Pinpoint the cell where the given text exists, returning its [X, Y] midpoint coordinate. 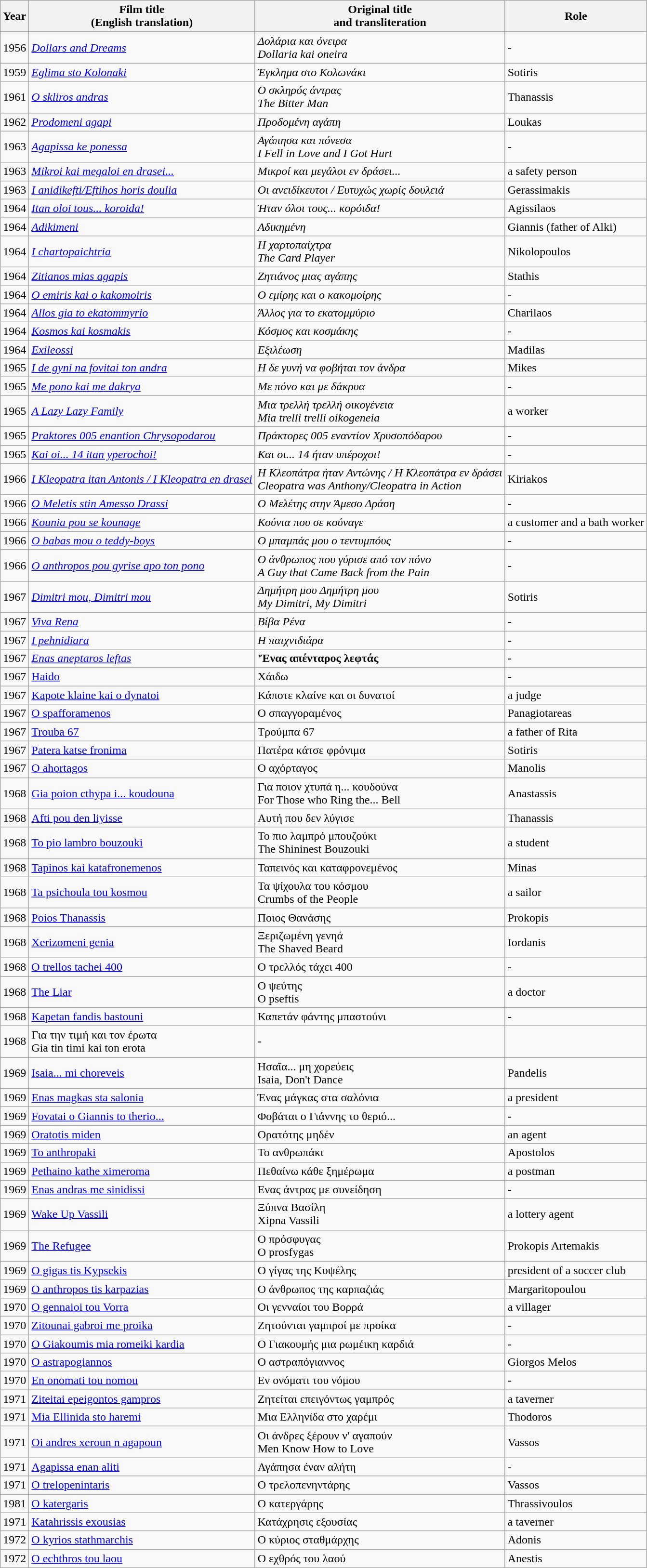
I Kleopatra itan Antonis / I Kleopatra en drasei [142, 479]
Ο κύριος σταθμάρχης [380, 1540]
Πράκτορες 005 εναντίον Χρυσοπόδαρου [380, 436]
1962 [14, 122]
Η χαρτοπαίχτραThe Card Player [380, 251]
O kyrios stathmarchis [142, 1540]
a president [576, 1098]
Agapissa enan aliti [142, 1467]
Anestis [576, 1558]
Ο τρελοπενηντάρης [380, 1485]
Film title(English translation) [142, 16]
I chartopaichtria [142, 251]
Iordanis [576, 942]
Κούνια που σε κούναγε [380, 522]
a student [576, 843]
Δολάρια και όνειραDollaria kai oneira [380, 47]
Prokopis Artemakis [576, 1246]
Agapissa ke ponessa [142, 146]
O spafforamenos [142, 713]
Exileossi [142, 350]
Μια Ελληνίδα στο χαρέμι [380, 1417]
Me pono kai me dakrya [142, 386]
a sailor [576, 892]
Original titleand transliteration [380, 16]
a worker [576, 411]
Trouba 67 [142, 732]
Εξιλέωση [380, 350]
Με πόνο και με δάκρυα [380, 386]
Φοβάται ο Γιάννης το θεριό... [380, 1116]
Ο άνθρωπος που γύρισε από τον πόνοA Guy that Came Back from the Pain [380, 566]
Year [14, 16]
To anthropaki [142, 1153]
Βίβα Ρένα [380, 621]
Viva Rena [142, 621]
Adonis [576, 1540]
an agent [576, 1134]
Gia poion cthypa i... koudouna [142, 793]
Ενας άντρας με συνείδηση [380, 1189]
a safety person [576, 171]
Praktores 005 enantion Chrysopodarou [142, 436]
O skliros andras [142, 97]
I anidikefti/Eftihos horis doulia [142, 190]
O trellos tachei 400 [142, 967]
president of a soccer club [576, 1270]
O echthros tou laou [142, 1558]
Manolis [576, 768]
O gennaioi tou Vorra [142, 1307]
Ο ψεύτηςO pseftis [380, 991]
Panagiotareas [576, 713]
Ο εμίρης και ο κακομοίρης [380, 294]
Stathis [576, 276]
Για την τιμή και τον έρωταGia tin timi kai ton erota [142, 1041]
Giorgos Melos [576, 1362]
O Giakoumis mia romeiki kardia [142, 1344]
Patera katse fronima [142, 750]
Τρούμπα 67 [380, 732]
Kosmos kai kosmakis [142, 331]
A Lazy Lazy Family [142, 411]
Charilaos [576, 313]
Katahrissis exousias [142, 1522]
Ο αχόρταγος [380, 768]
Ένας μάγκας στα σαλόνια [380, 1098]
Kai oi... 14 itan yperochoi! [142, 454]
'Ένας απένταρος λεφτάς [380, 659]
Prokopis [576, 917]
Η παιχνιδιάρα [380, 640]
Ήταν όλοι τους... κορόιδα! [380, 208]
Xerizomeni genia [142, 942]
Ο εχθρός του λαού [380, 1558]
Κάποτε κλαίνε και οι δυνατοί [380, 695]
To pio lambro bouzouki [142, 843]
Ξύπνα ΒασίληXipna Vassili [380, 1214]
Anastassis [576, 793]
Zitianos mias agapis [142, 276]
Οι γενναίοι του Βορρά [380, 1307]
Ο σκληρός άντραςThe Bitter Man [380, 97]
En onomati tou nomou [142, 1381]
O emiris kai o kakomoiris [142, 294]
Πατέρα κάτσε φρόνιμα [380, 750]
Kapote klaine kai o dynatoi [142, 695]
Ο πρόσφυγαςO prosfygas [380, 1246]
Μικροί και μεγάλοι εν δράσει... [380, 171]
I pehnidiara [142, 640]
Ο άνθρωπος της καρπαζιάς [380, 1289]
Πεθαίνω κάθε ξημέρωμα [380, 1171]
Προδομένη αγάπη [380, 122]
Οι άνδρες ξέρουν ν' αγαπούνMen Know How to Love [380, 1442]
Ταπεινός και καταφρονεμένος [380, 868]
Το πιο λαμπρό μπουζούκιThe Shininest Bouzouki [380, 843]
Ο γίγας της Κυψέλης [380, 1270]
O Meletis stin Amesso Drassi [142, 504]
Enas aneptaros leftas [142, 659]
Oi andres xeroun n agapoun [142, 1442]
Αδικημένη [380, 226]
Haido [142, 677]
Ζητείται επειγόντως γαμπρός [380, 1399]
a judge [576, 695]
Αυτή που δεν λύγισε [380, 818]
Ο Γιακουμής μια ρωμέικη καρδιά [380, 1344]
Αγάπησα και πόνεσαI Fell in Love and I Got Hurt [380, 146]
Gerassimakis [576, 190]
Apostolos [576, 1153]
O katergaris [142, 1503]
a customer and a bath worker [576, 522]
a father of Rita [576, 732]
1981 [14, 1503]
Nikolopoulos [576, 251]
Η Κλεοπάτρα ήταν Αντώνης / Η Κλεοπάτρα εν δράσειCleopatra was Anthony/Cleopatra in Action [380, 479]
1961 [14, 97]
Dimitri mou, Dimitri mou [142, 596]
1959 [14, 72]
Dollars and Dreams [142, 47]
Isaia... mi choreveis [142, 1073]
Thrassivoulos [576, 1503]
Enas magkas sta salonia [142, 1098]
I de gyni na fovitai ton andra [142, 368]
Ο τρελλός τάχει 400 [380, 967]
Pethaino kathe ximeroma [142, 1171]
Enas andras me sinidissi [142, 1189]
Mia Ellinida sto haremi [142, 1417]
Ο μπαμπάς μου ο τεντυμπόυς [380, 540]
O anthropos pou gyrise apo ton pono [142, 566]
Madilas [576, 350]
Pandelis [576, 1073]
Minas [576, 868]
Ορατότης μηδέν [380, 1134]
Adikimeni [142, 226]
The Liar [142, 991]
Ποιος Θανάσης [380, 917]
Χάιδω [380, 677]
Mikroi kai megaloi en drasei... [142, 171]
Mikes [576, 368]
Giannis (father of Alki) [576, 226]
Καπετάν φάντης μπαστούνι [380, 1017]
Margaritopoulou [576, 1289]
O anthropos tis karpazias [142, 1289]
Το ανθρωπάκι [380, 1153]
Kapetan fandis bastouni [142, 1017]
Tapinos kai katafronemenos [142, 868]
Άλλος για το εκατομμύριο [380, 313]
Loukas [576, 122]
Έγκλημα στο Κολωνάκι [380, 72]
a postman [576, 1171]
O trelopenintaris [142, 1485]
Agissilaos [576, 208]
1956 [14, 47]
a villager [576, 1307]
Ziteitai epeigontos gampros [142, 1399]
Thodoros [576, 1417]
O babas mou o teddy-boys [142, 540]
Δημήτρη μου Δημήτρη μουMy Dimitri, My Dimitri [380, 596]
Wake Up Vassili [142, 1214]
Zitounai gabroi me proika [142, 1325]
Role [576, 16]
Kiriakos [576, 479]
a doctor [576, 991]
Ο σπαγγοραμένος [380, 713]
Η δε γυνή να φοβήται τον άνδρα [380, 368]
Itan oloi tous... koroida! [142, 208]
The Refugee [142, 1246]
Αγάπησα έναν αλήτη [380, 1467]
Ο αστραπόγιαννος [380, 1362]
O ahortagos [142, 768]
Oratotis miden [142, 1134]
Prodomeni agapi [142, 122]
Κόσμος και κοσμάκης [380, 331]
O astrapogiannos [142, 1362]
Fovatai o Giannis to therio... [142, 1116]
Poios Thanassis [142, 917]
Ζητιάνος μιας αγάπης [380, 276]
Ξεριζωμένη γενηάThe Shaved Beard [380, 942]
Afti pou den liyisse [142, 818]
a lottery agent [576, 1214]
Allos gia to ekatommyrio [142, 313]
Για ποιον χτυπά η... κουδούναFor Those who Ring the... Bell [380, 793]
Ο Μελέτης στην Άμεσο Δράση [380, 504]
O gigas tis Kypsekis [142, 1270]
Kounia pou se kounage [142, 522]
Eglima sto Kolonaki [142, 72]
Μια τρελλή τρελλή οικογένειαMia trelli trelli oikogeneia [380, 411]
Ο κατεργάρης [380, 1503]
Οι ανειδίκευτοι / Ευτυχώς χωρίς δουλειά [380, 190]
Ta psichoula tou kosmou [142, 892]
Και οι... 14 ήταν υπέροχοι! [380, 454]
Ησαΐα... μη χορεύειςIsaia, Don't Dance [380, 1073]
Εν ονόματι του νόμου [380, 1381]
Ζητούνται γαμπροί με προίκα [380, 1325]
Τα ψίχουλα του κόσμουCrumbs of the People [380, 892]
Κατάχρησις εξουσίας [380, 1522]
